Find where the given text appears and provide that cell's center as (X, Y) coordinate. 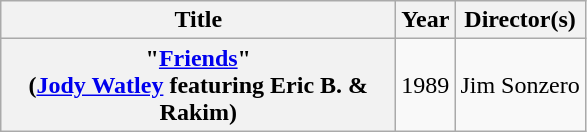
1989 (426, 85)
Director(s) (520, 20)
Title (198, 20)
Year (426, 20)
"Friends"(Jody Watley featuring Eric B. & Rakim) (198, 85)
Jim Sonzero (520, 85)
